Locate the cell with the specified text and output its (x, y) center coordinate. 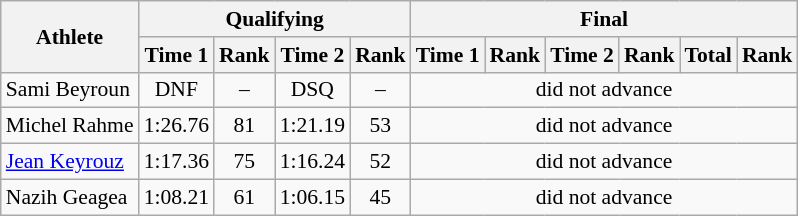
DNF (176, 90)
Michel Rahme (70, 126)
81 (244, 126)
Sami Beyroun (70, 90)
Final (604, 19)
61 (244, 197)
Jean Keyrouz (70, 162)
52 (380, 162)
75 (244, 162)
Nazih Geagea (70, 197)
Qualifying (275, 19)
45 (380, 197)
1:17.36 (176, 162)
1:26.76 (176, 126)
1:06.15 (312, 197)
53 (380, 126)
Athlete (70, 36)
1:16.24 (312, 162)
1:21.19 (312, 126)
DSQ (312, 90)
1:08.21 (176, 197)
Total (708, 55)
